Search for the cell housing the specified text and yield its [x, y] center coordinate. 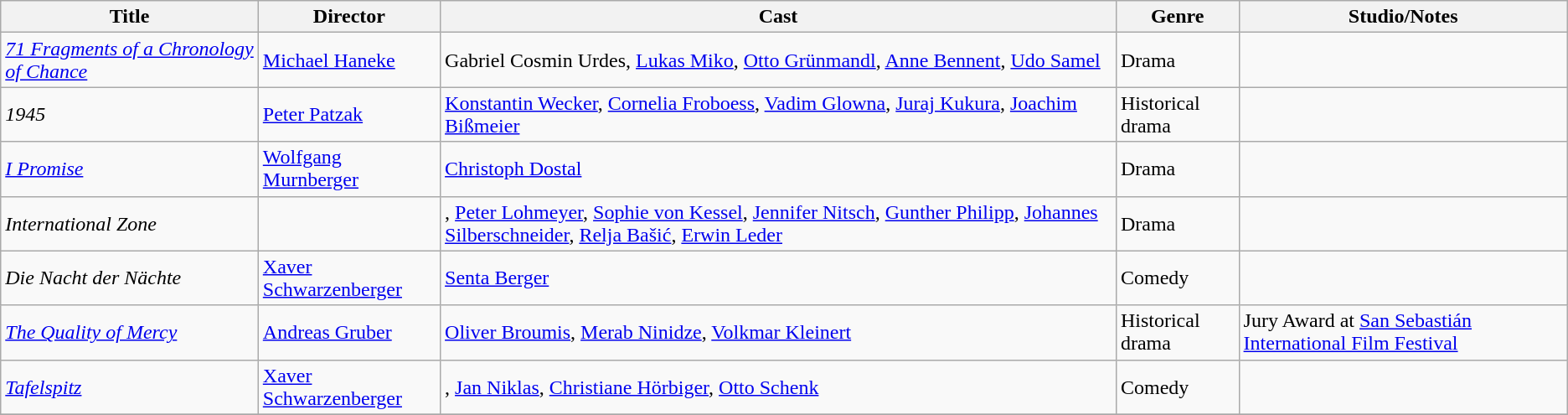
Wolfgang Murnberger [348, 169]
I Promise [130, 169]
Andreas Gruber [348, 332]
Konstantin Wecker, Cornelia Froboess, Vadim Glowna, Juraj Kukura, Joachim Bißmeier [779, 114]
Director [348, 17]
Christoph Dostal [779, 169]
Cast [779, 17]
Senta Berger [779, 278]
The Quality of Mercy [130, 332]
Tafelspitz [130, 387]
Oliver Broumis, Merab Ninidze, Volkmar Kleinert [779, 332]
International Zone [130, 223]
Michael Haneke [348, 60]
1945 [130, 114]
Studio/Notes [1403, 17]
, Peter Lohmeyer, Sophie von Kessel, Jennifer Nitsch, Gunther Philipp, Johannes Silberschneider, Relja Bašić, Erwin Leder [779, 223]
Title [130, 17]
, Jan Niklas, Christiane Hörbiger, Otto Schenk [779, 387]
71 Fragments of a Chronology of Chance [130, 60]
Die Nacht der Nächte [130, 278]
Genre [1178, 17]
Peter Patzak [348, 114]
Gabriel Cosmin Urdes, Lukas Miko, Otto Grünmandl, Anne Bennent, Udo Samel [779, 60]
Jury Award at San Sebastián International Film Festival [1403, 332]
